Determine the [x, y] coordinate at the center of the cell enclosing the given text.  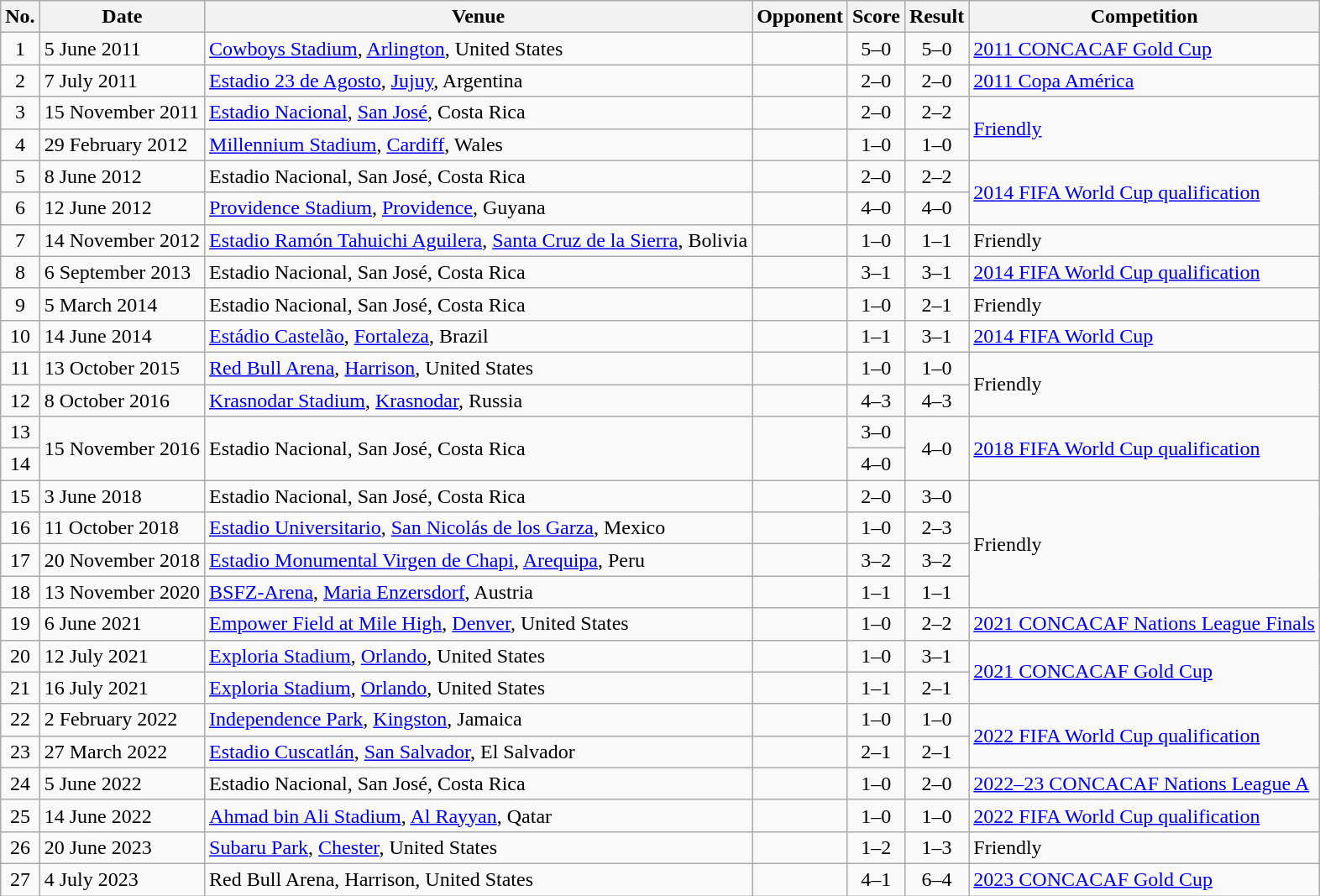
15 [20, 496]
2014 FIFA World Cup [1145, 336]
Empower Field at Mile High, Denver, United States [479, 624]
Independence Park, Kingston, Jamaica [479, 720]
21 [20, 688]
Venue [479, 17]
20 [20, 656]
1 [20, 49]
2018 FIFA World Cup qualification [1145, 448]
15 November 2011 [122, 113]
12 July 2021 [122, 656]
5 March 2014 [122, 304]
7 July 2011 [122, 81]
No. [20, 17]
12 June 2012 [122, 208]
14 June 2022 [122, 815]
5 June 2011 [122, 49]
6–4 [936, 879]
2021 CONCACAF Nations League Finals [1145, 624]
Ahmad bin Ali Stadium, Al Rayyan, Qatar [479, 815]
24 [20, 783]
2011 Copa América [1145, 81]
27 [20, 879]
BSFZ-Arena, Maria Enzersdorf, Austria [479, 592]
Date [122, 17]
14 November 2012 [122, 240]
Estadio Cuscatlán, San Salvador, El Salvador [479, 752]
2022–23 CONCACAF Nations League A [1145, 783]
25 [20, 815]
1–2 [876, 847]
6 [20, 208]
13 October 2015 [122, 368]
5 [20, 176]
17 [20, 560]
Estadio Ramón Tahuichi Aguilera, Santa Cruz de la Sierra, Bolivia [479, 240]
11 [20, 368]
20 June 2023 [122, 847]
Score [876, 17]
13 [20, 432]
16 [20, 528]
13 November 2020 [122, 592]
22 [20, 720]
2023 CONCACAF Gold Cup [1145, 879]
15 November 2016 [122, 448]
8 [20, 272]
4 [20, 144]
6 June 2021 [122, 624]
12 [20, 401]
3 [20, 113]
4–1 [876, 879]
Subaru Park, Chester, United States [479, 847]
Opponent [800, 17]
8 June 2012 [122, 176]
1–3 [936, 847]
Millennium Stadium, Cardiff, Wales [479, 144]
20 November 2018 [122, 560]
14 [20, 464]
3 June 2018 [122, 496]
Estadio Universitario, San Nicolás de los Garza, Mexico [479, 528]
8 October 2016 [122, 401]
2 [20, 81]
9 [20, 304]
18 [20, 592]
26 [20, 847]
7 [20, 240]
Krasnodar Stadium, Krasnodar, Russia [479, 401]
Providence Stadium, Providence, Guyana [479, 208]
2021 CONCACAF Gold Cup [1145, 672]
16 July 2021 [122, 688]
Estadio Monumental Virgen de Chapi, Arequipa, Peru [479, 560]
14 June 2014 [122, 336]
19 [20, 624]
Estádio Castelão, Fortaleza, Brazil [479, 336]
Cowboys Stadium, Arlington, United States [479, 49]
10 [20, 336]
2 February 2022 [122, 720]
2–3 [936, 528]
5 June 2022 [122, 783]
Result [936, 17]
23 [20, 752]
2011 CONCACAF Gold Cup [1145, 49]
6 September 2013 [122, 272]
Competition [1145, 17]
29 February 2012 [122, 144]
Estadio 23 de Agosto, Jujuy, Argentina [479, 81]
27 March 2022 [122, 752]
4 July 2023 [122, 879]
11 October 2018 [122, 528]
